Extract the [x, y] coordinate from the center of the cell holding the provided text.  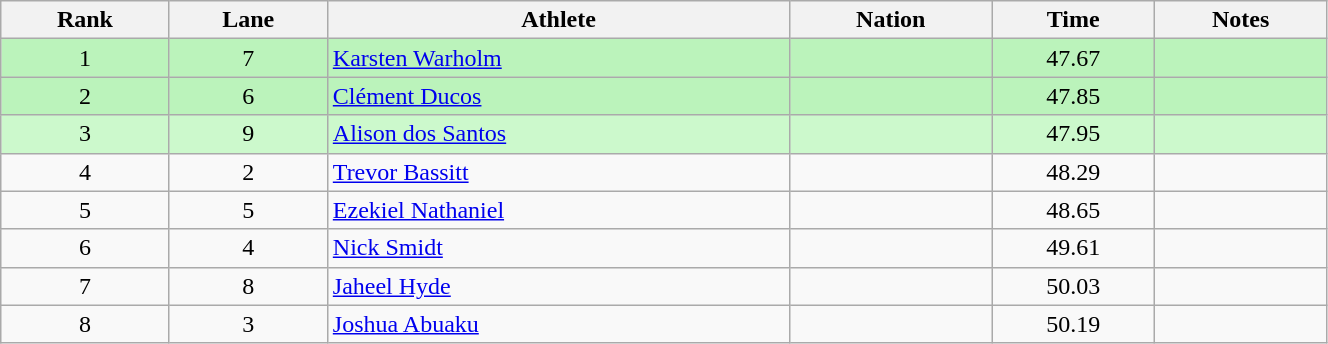
Trevor Bassitt [558, 172]
Lane [248, 20]
48.29 [1074, 172]
Nick Smidt [558, 248]
Ezekiel Nathaniel [558, 210]
Rank [85, 20]
48.65 [1074, 210]
1 [85, 58]
50.03 [1074, 286]
Karsten Warholm [558, 58]
47.95 [1074, 134]
Time [1074, 20]
9 [248, 134]
49.61 [1074, 248]
Alison dos Santos [558, 134]
47.85 [1074, 96]
Joshua Abuaku [558, 324]
Clément Ducos [558, 96]
Notes [1241, 20]
50.19 [1074, 324]
Athlete [558, 20]
47.67 [1074, 58]
Nation [891, 20]
Jaheel Hyde [558, 286]
